Return the [X, Y] coordinate for the center point of the cell that contains the specified text.  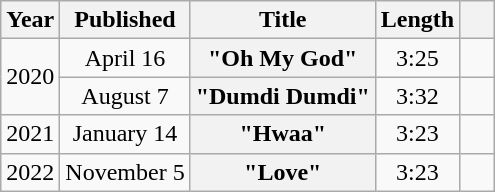
3:25 [417, 58]
"Dumdi Dumdi" [282, 96]
Year [30, 20]
Length [417, 20]
November 5 [125, 172]
August 7 [125, 96]
"Hwaa" [282, 134]
2021 [30, 134]
April 16 [125, 58]
January 14 [125, 134]
Title [282, 20]
"Oh My God" [282, 58]
3:32 [417, 96]
2020 [30, 77]
Published [125, 20]
"Love" [282, 172]
2022 [30, 172]
